Find where the given text appears and provide that cell's center as [x, y] coordinate. 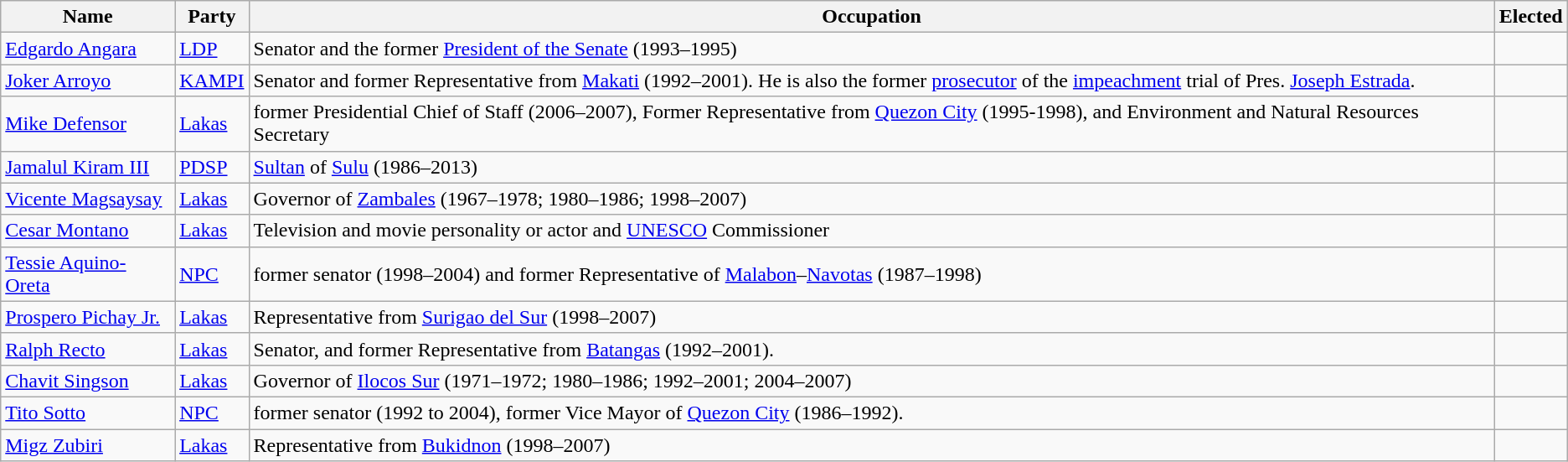
Migz Zubiri [88, 445]
Tito Sotto [88, 413]
LDP [212, 49]
Representative from Surigao del Sur (1998–2007) [871, 317]
Edgardo Angara [88, 49]
Ralph Recto [88, 349]
Governor of Ilocos Sur (1971–1972; 1980–1986; 1992–2001; 2004–2007) [871, 381]
PDSP [212, 167]
Jamalul Kiram III [88, 167]
Chavit Singson [88, 381]
Governor of Zambales (1967–1978; 1980–1986; 1998–2007) [871, 199]
Prospero Pichay Jr. [88, 317]
Name [88, 17]
Joker Arroyo [88, 80]
Senator and the former President of the Senate (1993–1995) [871, 49]
Senator and former Representative from Makati (1992–2001). He is also the former prosecutor of the impeachment trial of Pres. Joseph Estrada. [871, 80]
KAMPI [212, 80]
Cesar Montano [88, 231]
Vicente Magsaysay [88, 199]
former senator (1992 to 2004), former Vice Mayor of Quezon City (1986–1992). [871, 413]
Senator, and former Representative from Batangas (1992–2001). [871, 349]
Mike Defensor [88, 124]
former Presidential Chief of Staff (2006–2007), Former Representative from Quezon City (1995-1998), and Environment and Natural Resources Secretary [871, 124]
Party [212, 17]
Tessie Aquino-Oreta [88, 273]
Sultan of Sulu (1986–2013) [871, 167]
Elected [1531, 17]
Television and movie personality or actor and UNESCO Commissioner [871, 231]
Representative from Bukidnon (1998–2007) [871, 445]
Occupation [871, 17]
former senator (1998–2004) and former Representative of Malabon–Navotas (1987–1998) [871, 273]
